For the text-containing cell, return its midpoint in (X, Y) coordinate format. 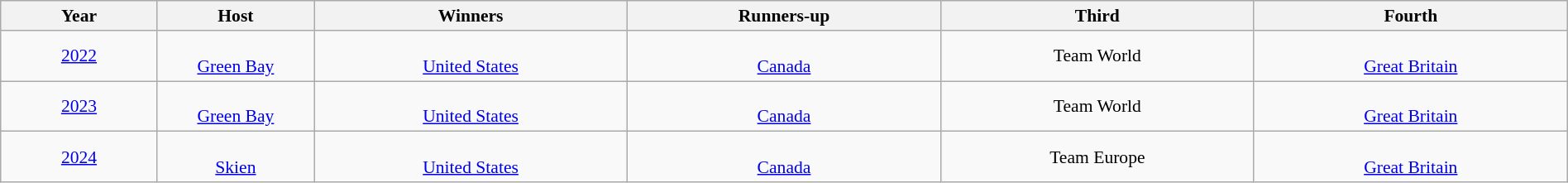
Host (235, 16)
2024 (79, 157)
Runners-up (784, 16)
Year (79, 16)
Fourth (1411, 16)
2023 (79, 106)
Third (1097, 16)
Skien (235, 157)
Team Europe (1097, 157)
2022 (79, 56)
Winners (471, 16)
